For the text-containing cell, return its midpoint in [x, y] coordinate format. 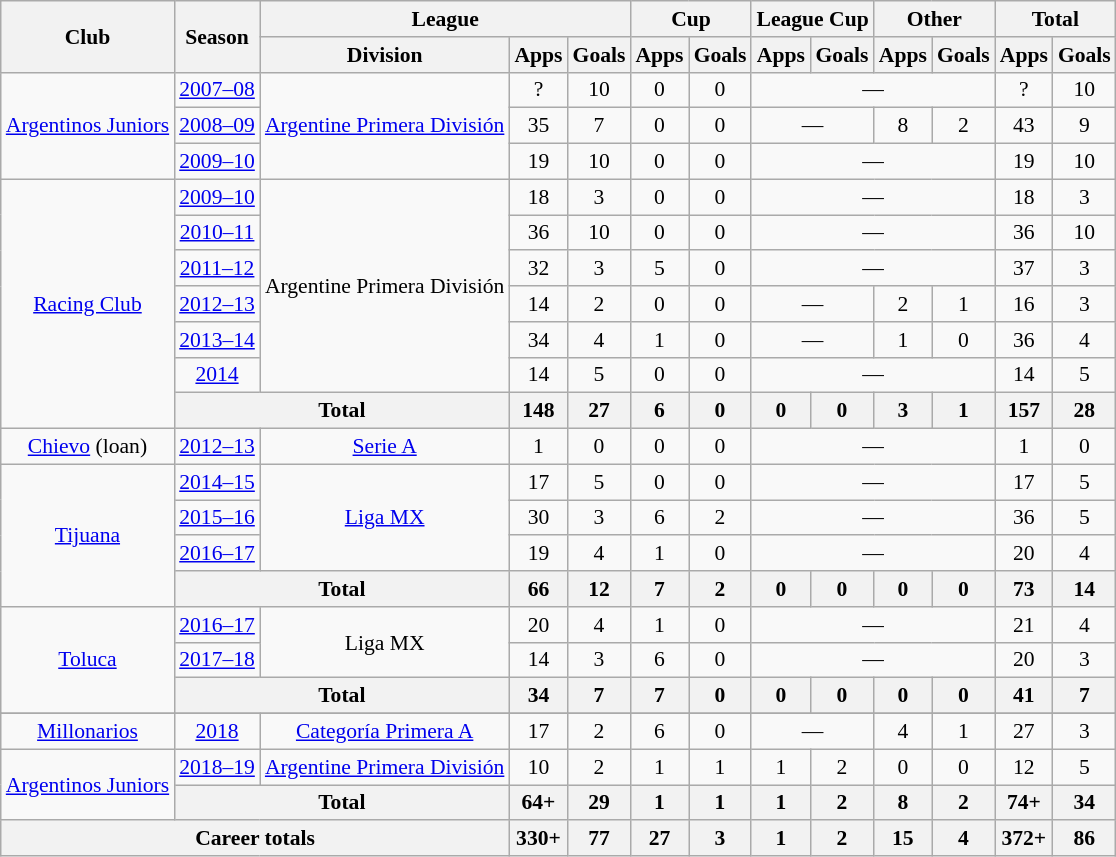
Categoría Primera A [385, 732]
32 [538, 269]
Season [217, 36]
2007–08 [217, 90]
Cup [690, 19]
9 [1084, 126]
30 [538, 518]
League [446, 19]
Division [385, 55]
Club [88, 36]
Tijuana [88, 535]
16 [1024, 304]
2011–12 [217, 269]
157 [1024, 411]
2008–09 [217, 126]
330+ [538, 839]
2014–15 [217, 482]
Racing Club [88, 304]
29 [600, 803]
Serie A [385, 447]
43 [1024, 126]
League Cup [812, 19]
28 [1084, 411]
Other [934, 19]
41 [1024, 696]
86 [1084, 839]
74+ [1024, 803]
35 [538, 126]
Millonarios [88, 732]
Chievo (loan) [88, 447]
64+ [538, 803]
77 [600, 839]
372+ [1024, 839]
73 [1024, 589]
Career totals [256, 839]
2010–11 [217, 233]
2018–19 [217, 767]
37 [1024, 269]
Toluca [88, 660]
2013–14 [217, 340]
66 [538, 589]
2015–16 [217, 518]
21 [1024, 625]
2014 [217, 375]
2018 [217, 732]
15 [903, 839]
2017–18 [217, 660]
148 [538, 411]
